Extract the (x, y) coordinate from the center of the cell holding the provided text.  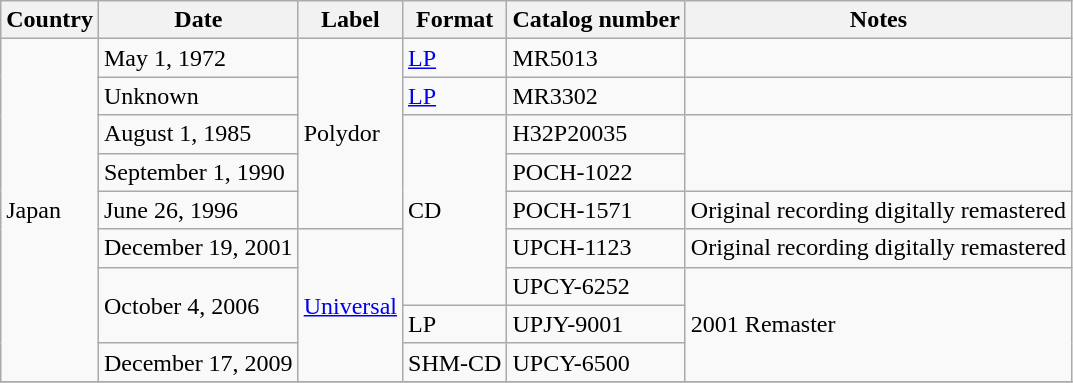
Polydor (350, 134)
June 26, 1996 (198, 210)
UPJY-9001 (596, 324)
UPCY-6252 (596, 286)
UPCY-6500 (596, 362)
Notes (878, 20)
MR3302 (596, 96)
Label (350, 20)
August 1, 1985 (198, 134)
POCH-1022 (596, 172)
Japan (50, 210)
May 1, 1972 (198, 58)
CD (455, 210)
Catalog number (596, 20)
October 4, 2006 (198, 305)
Date (198, 20)
September 1, 1990 (198, 172)
UPCH-1123 (596, 248)
H32P20035 (596, 134)
Format (455, 20)
Universal (350, 305)
December 19, 2001 (198, 248)
December 17, 2009 (198, 362)
SHM-CD (455, 362)
MR5013 (596, 58)
Country (50, 20)
Unknown (198, 96)
POCH-1571 (596, 210)
2001 Remaster (878, 324)
